Provide the [x, y] coordinate of the cell's center where the given text is located.  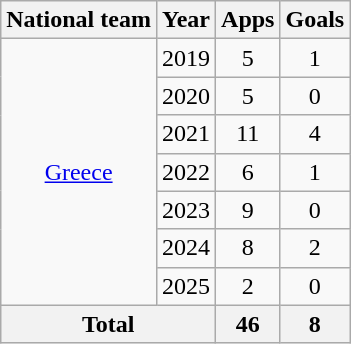
Year [186, 20]
2025 [186, 286]
2022 [186, 172]
Total [108, 324]
2023 [186, 210]
Greece [79, 172]
2021 [186, 134]
46 [248, 324]
2019 [186, 58]
Apps [248, 20]
9 [248, 210]
2020 [186, 96]
2024 [186, 248]
National team [79, 20]
4 [315, 134]
11 [248, 134]
6 [248, 172]
Goals [315, 20]
